Scan for the cell matching the given text and deliver its (X, Y) coordinate at center. 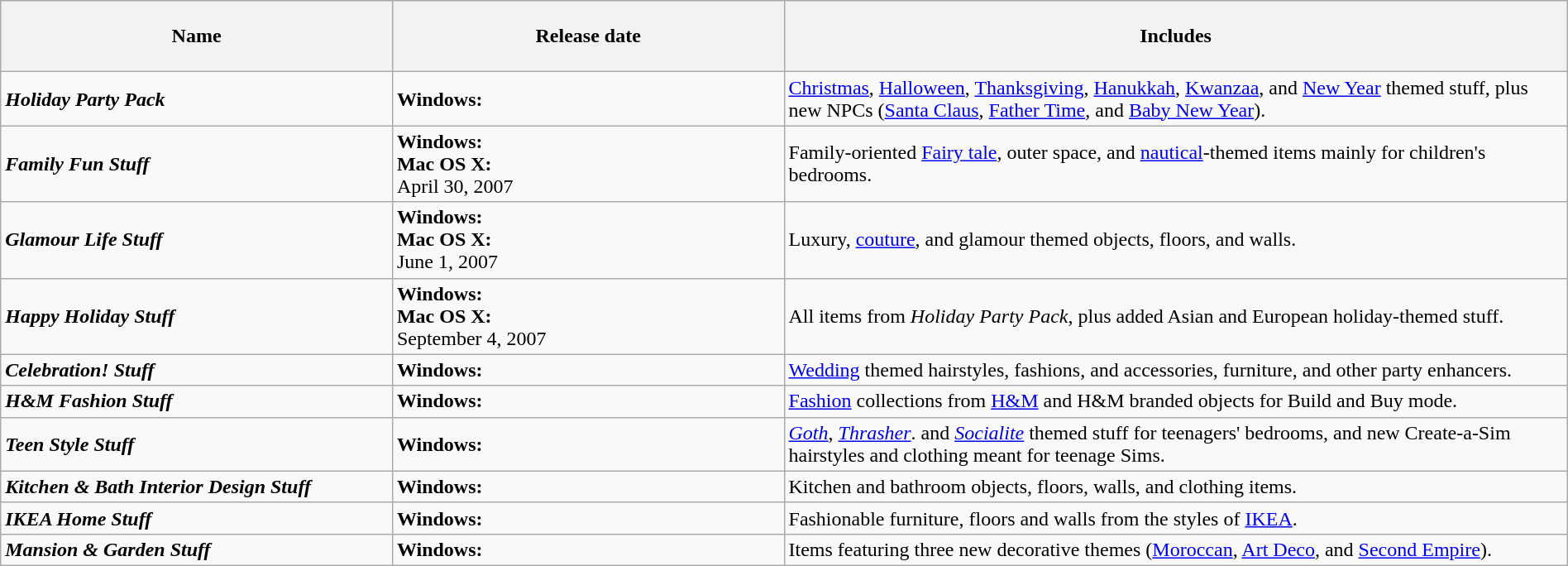
All items from Holiday Party Pack, plus added Asian and European holiday-themed stuff. (1176, 316)
Teen Style Stuff (197, 444)
Wedding themed hairstyles, fashions, and accessories, furniture, and other party enhancers. (1176, 370)
Glamour Life Stuff (197, 240)
Kitchen & Bath Interior Design Stuff (197, 487)
H&M Fashion Stuff (197, 401)
Celebration! Stuff (197, 370)
Family Fun Stuff (197, 164)
Windows: Mac OS X:September 4, 2007 (588, 316)
Fashion collections from H&M and H&M branded objects for Build and Buy mode. (1176, 401)
Windows: Mac OS X:April 30, 2007 (588, 164)
Includes (1176, 36)
Items featuring three new decorative themes (Moroccan, Art Deco, and Second Empire). (1176, 549)
Kitchen and bathroom objects, floors, walls, and clothing items. (1176, 487)
Luxury, couture, and glamour themed objects, floors, and walls. (1176, 240)
Name (197, 36)
Christmas, Halloween, Thanksgiving, Hanukkah, Kwanzaa, and New Year themed stuff, plus new NPCs (Santa Claus, Father Time, and Baby New Year). (1176, 99)
Mansion & Garden Stuff (197, 549)
Goth, Thrasher. and Socialite themed stuff for teenagers' bedrooms, and new Create-a-Sim hairstyles and clothing meant for teenage Sims. (1176, 444)
Happy Holiday Stuff (197, 316)
Windows: Mac OS X:June 1, 2007 (588, 240)
Release date (588, 36)
Family-oriented Fairy tale, outer space, and nautical-themed items mainly for children's bedrooms. (1176, 164)
IKEA Home Stuff (197, 518)
Holiday Party Pack (197, 99)
Fashionable furniture, floors and walls from the styles of IKEA. (1176, 518)
